Scan for the cell matching the given text and deliver its (x, y) coordinate at center. 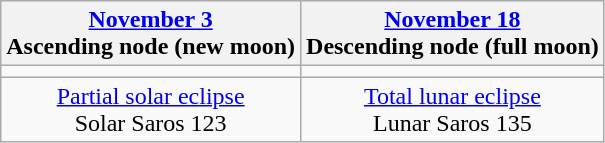
Partial solar eclipseSolar Saros 123 (151, 110)
November 3Ascending node (new moon) (151, 34)
November 18Descending node (full moon) (453, 34)
Total lunar eclipseLunar Saros 135 (453, 110)
